Scan for the cell matching the given text and deliver its [x, y] coordinate at center. 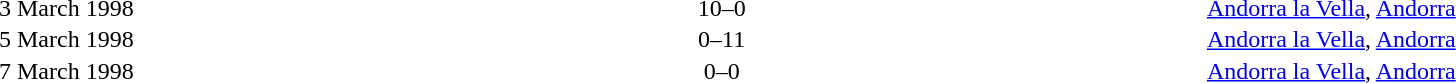
0–11 [722, 39]
